Locate the cell with the specified text and output its (x, y) center coordinate. 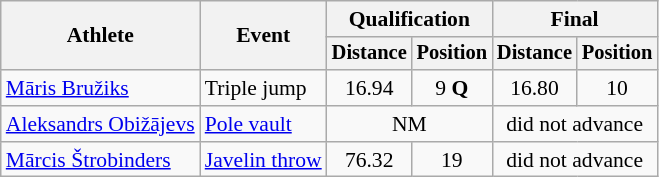
Final (574, 19)
9 Q (452, 88)
16.80 (534, 88)
Athlete (100, 36)
Event (264, 36)
did not advance (574, 124)
16.94 (370, 88)
Triple jump (264, 88)
Qualification (410, 19)
Māris Bružiks (100, 88)
Pole vault (264, 124)
10 (617, 88)
NM (410, 124)
Aleksandrs Obižājevs (100, 124)
